For the text-containing cell, return its midpoint in [X, Y] coordinate format. 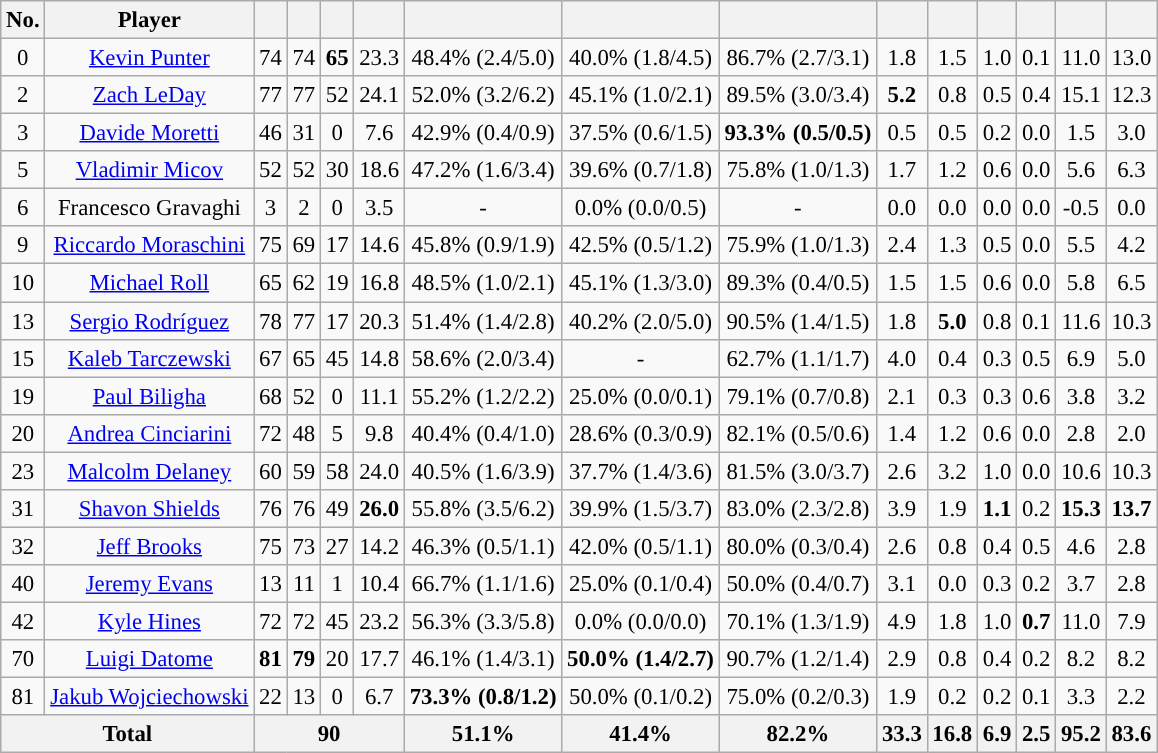
58.6% (2.0/3.4) [482, 358]
40 [23, 584]
51.1% [482, 734]
46.1% (1.4/3.1) [482, 659]
50.0% (1.4/2.7) [640, 659]
66.7% (1.1/1.6) [482, 584]
48.5% (1.0/2.1) [482, 283]
39.9% (1.5/3.7) [640, 509]
Kyle Hines [150, 621]
Riccardo Moraschini [150, 245]
49 [338, 509]
48 [304, 433]
4.9 [902, 621]
3.1 [902, 584]
14.6 [379, 245]
2.0 [1131, 433]
3.3 [1081, 697]
50.0% (0.4/0.7) [798, 584]
3.5 [379, 208]
90.5% (1.4/1.5) [798, 321]
90.7% (1.2/1.4) [798, 659]
56.3% (3.3/5.8) [482, 621]
37.5% (0.6/1.5) [640, 133]
15.3 [1081, 509]
51.4% (1.4/2.8) [482, 321]
22 [270, 697]
67 [270, 358]
58 [338, 471]
89.5% (3.0/3.4) [798, 95]
40.4% (0.4/1.0) [482, 433]
Luigi Datome [150, 659]
48.4% (2.4/5.0) [482, 58]
45.8% (0.9/1.9) [482, 245]
Vladimir Micov [150, 170]
13.0 [1131, 58]
73.3% (0.8/1.2) [482, 697]
24.0 [379, 471]
15.1 [1081, 95]
25.0% (0.1/0.4) [640, 584]
2.2 [1131, 697]
9.8 [379, 433]
Total [128, 734]
6 [23, 208]
24.1 [379, 95]
40.5% (1.6/3.9) [482, 471]
1.7 [902, 170]
46.3% (0.5/1.1) [482, 546]
93.3% (0.5/0.5) [798, 133]
Malcolm Delaney [150, 471]
42 [23, 621]
79.1% (0.7/0.8) [798, 396]
2.5 [1036, 734]
45.1% (1.0/2.1) [640, 95]
3.0 [1131, 133]
Kevin Punter [150, 58]
40.0% (1.8/4.5) [640, 58]
6.3 [1131, 170]
90 [330, 734]
Francesco Gravaghi [150, 208]
3.8 [1081, 396]
3.9 [902, 509]
2.4 [902, 245]
70 [23, 659]
47.2% (1.6/3.4) [482, 170]
3.7 [1081, 584]
45.1% (1.3/3.0) [640, 283]
Jeremy Evans [150, 584]
9 [23, 245]
Michael Roll [150, 283]
20.3 [379, 321]
62 [304, 283]
60 [270, 471]
46 [270, 133]
81.5% (3.0/3.7) [798, 471]
78 [270, 321]
41.4% [640, 734]
Zach LeDay [150, 95]
75.0% (0.2/0.3) [798, 697]
5.8 [1081, 283]
10.4 [379, 584]
55.8% (3.5/6.2) [482, 509]
10.6 [1081, 471]
5.5 [1081, 245]
82.1% (0.5/0.6) [798, 433]
69 [304, 245]
5.2 [902, 95]
4.0 [902, 358]
Kaleb Tarczewski [150, 358]
42.5% (0.5/1.2) [640, 245]
Andrea Cinciarini [150, 433]
26.0 [379, 509]
83.6 [1131, 734]
83.0% (2.3/2.8) [798, 509]
27 [338, 546]
Jeff Brooks [150, 546]
1 [338, 584]
7.9 [1131, 621]
Sergio Rodríguez [150, 321]
40.2% (2.0/5.0) [640, 321]
17.7 [379, 659]
33.3 [902, 734]
10 [23, 283]
0.0% (0.0/0.0) [640, 621]
12.3 [1131, 95]
42.0% (0.5/1.1) [640, 546]
23 [23, 471]
80.0% (0.3/0.4) [798, 546]
73 [304, 546]
6.7 [379, 697]
50.0% (0.1/0.2) [640, 697]
0.7 [1036, 621]
11.1 [379, 396]
14.8 [379, 358]
4.2 [1131, 245]
13.7 [1131, 509]
15 [23, 358]
Jakub Wojciechowski [150, 697]
1.3 [952, 245]
2.1 [902, 396]
Shavon Shields [150, 509]
11 [304, 584]
70.1% (1.3/1.9) [798, 621]
28.6% (0.3/0.9) [640, 433]
4.6 [1081, 546]
-0.5 [1081, 208]
79 [304, 659]
6.5 [1131, 283]
5.6 [1081, 170]
23.3 [379, 58]
59 [304, 471]
86.7% (2.7/3.1) [798, 58]
37.7% (1.4/3.6) [640, 471]
1.1 [998, 509]
18.6 [379, 170]
62.7% (1.1/1.7) [798, 358]
0.0% (0.0/0.5) [640, 208]
1.4 [902, 433]
52.0% (3.2/6.2) [482, 95]
75.8% (1.0/1.3) [798, 170]
42.9% (0.4/0.9) [482, 133]
68 [270, 396]
95.2 [1081, 734]
No. [23, 20]
Paul Biligha [150, 396]
39.6% (0.7/1.8) [640, 170]
Player [150, 20]
55.2% (1.2/2.2) [482, 396]
2.9 [902, 659]
7.6 [379, 133]
25.0% (0.0/0.1) [640, 396]
89.3% (0.4/0.5) [798, 283]
82.2% [798, 734]
14.2 [379, 546]
Davide Moretti [150, 133]
30 [338, 170]
11.6 [1081, 321]
32 [23, 546]
75.9% (1.0/1.3) [798, 245]
23.2 [379, 621]
